Extract the (x, y) coordinate from the center of the cell holding the provided text.  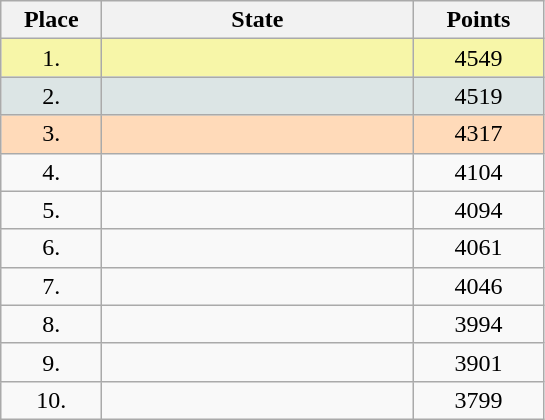
Points (478, 20)
9. (52, 362)
8. (52, 324)
7. (52, 286)
4. (52, 172)
4046 (478, 286)
4317 (478, 134)
Place (52, 20)
3. (52, 134)
3994 (478, 324)
3799 (478, 400)
1. (52, 58)
State (258, 20)
6. (52, 248)
5. (52, 210)
4519 (478, 96)
2. (52, 96)
4104 (478, 172)
10. (52, 400)
3901 (478, 362)
4094 (478, 210)
4549 (478, 58)
4061 (478, 248)
